Pinpoint the cell where the given text exists, returning its [x, y] midpoint coordinate. 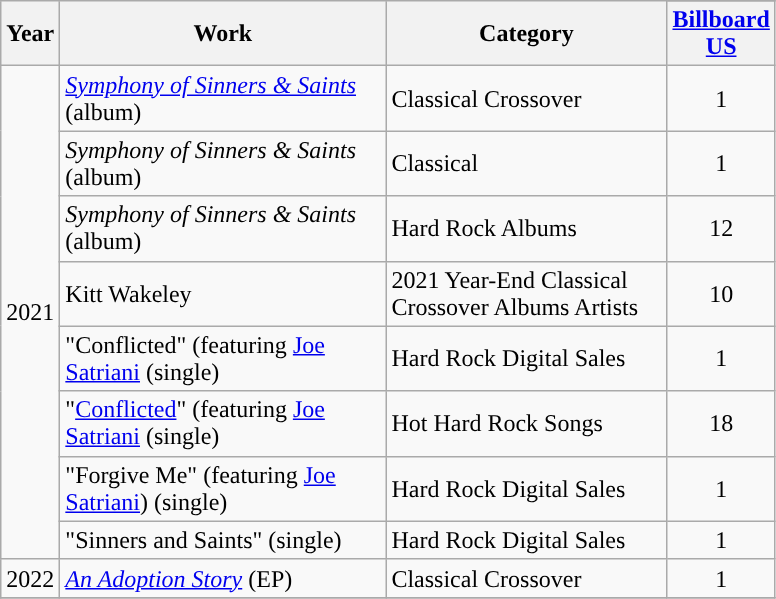
Kitt Wakeley [223, 294]
18 [721, 424]
12 [721, 228]
"Forgive Me" (featuring Joe Satriani) (single) [223, 488]
Billboard US [721, 34]
Year [30, 34]
2021 Year-End Classical Crossover Albums Artists [526, 294]
Hot Hard Rock Songs [526, 424]
An Adoption Story (EP) [223, 578]
2022 [30, 578]
Work [223, 34]
Classical [526, 164]
2021 [30, 313]
Hard Rock Albums [526, 228]
Category [526, 34]
10 [721, 294]
"Sinners and Saints" (single) [223, 540]
